Search for the cell housing the specified text and yield its [X, Y] center coordinate. 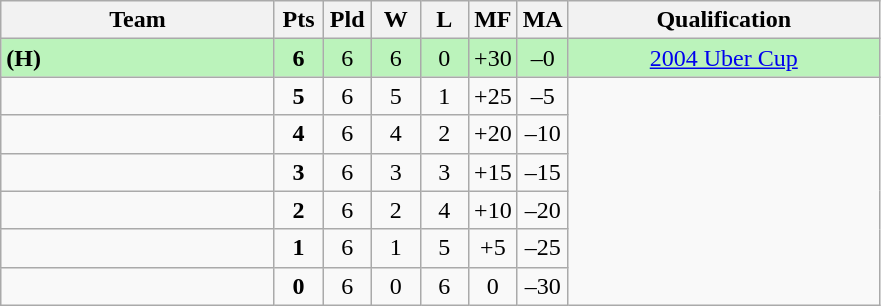
MA [542, 20]
–0 [542, 58]
2004 Uber Cup [724, 58]
Qualification [724, 20]
MF [494, 20]
–20 [542, 210]
–10 [542, 134]
(H) [138, 58]
+20 [494, 134]
Pts [298, 20]
–5 [542, 96]
–25 [542, 248]
Team [138, 20]
+25 [494, 96]
+10 [494, 210]
–30 [542, 286]
L [444, 20]
+5 [494, 248]
W [396, 20]
–15 [542, 172]
+30 [494, 58]
+15 [494, 172]
Pld [348, 20]
